Capture the cell that displays the provided text and extract its (x, y) central coordinate. 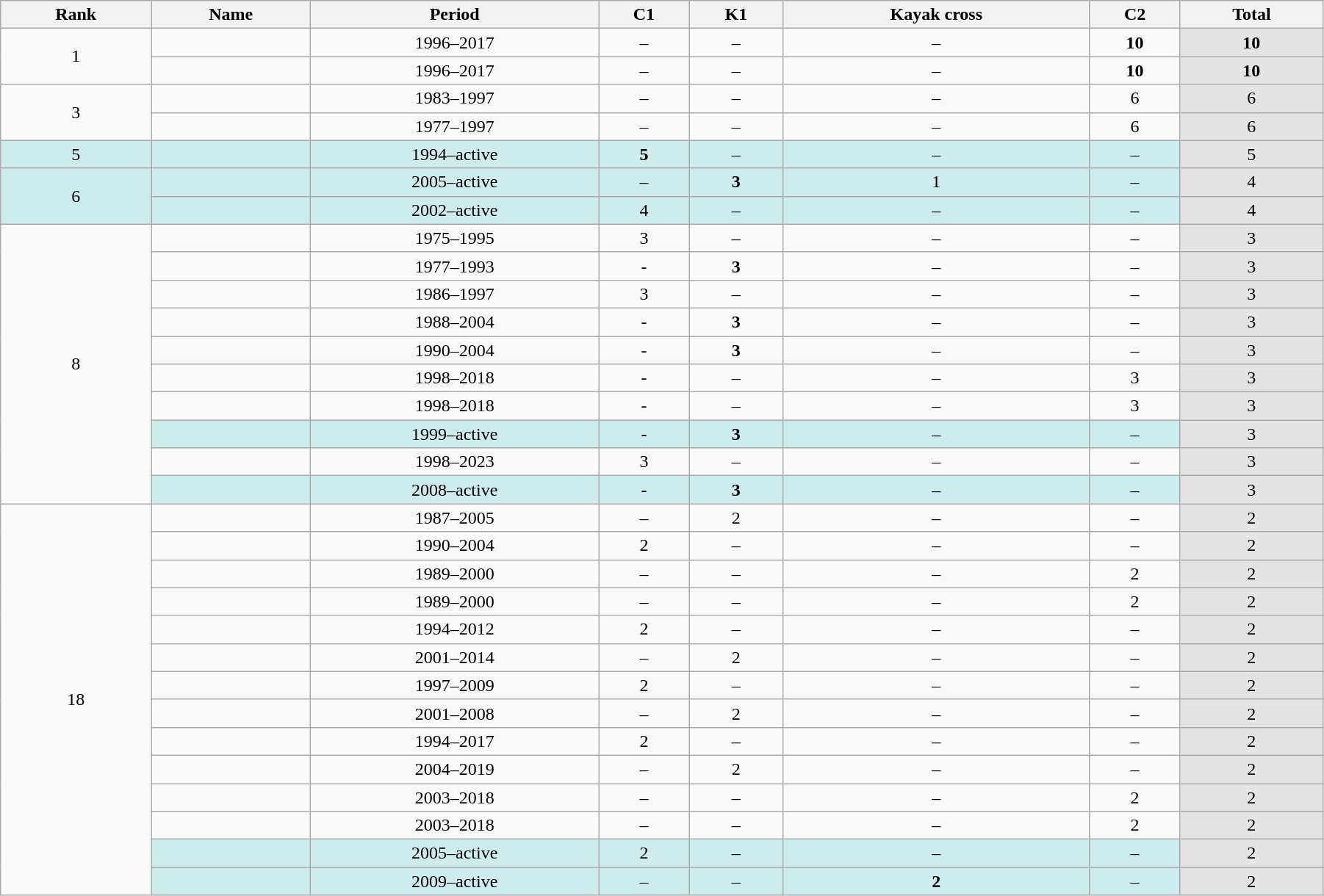
2009–active (455, 881)
1975–1995 (455, 238)
1988–2004 (455, 322)
2008–active (455, 490)
1994–2012 (455, 629)
1986–1997 (455, 294)
C2 (1134, 15)
2001–2008 (455, 713)
Rank (76, 15)
1977–1993 (455, 266)
C1 (644, 15)
2004–2019 (455, 769)
1998–2023 (455, 462)
1997–2009 (455, 685)
K1 (736, 15)
2001–2014 (455, 657)
Kayak cross (936, 15)
8 (76, 364)
18 (76, 699)
Total (1251, 15)
1999–active (455, 434)
1994–2017 (455, 741)
1994–active (455, 154)
Period (455, 15)
1977–1997 (455, 126)
1987–2005 (455, 518)
1983–1997 (455, 98)
2002–active (455, 210)
Name (231, 15)
